Extract the (X, Y) coordinate from the center of the cell holding the provided text.  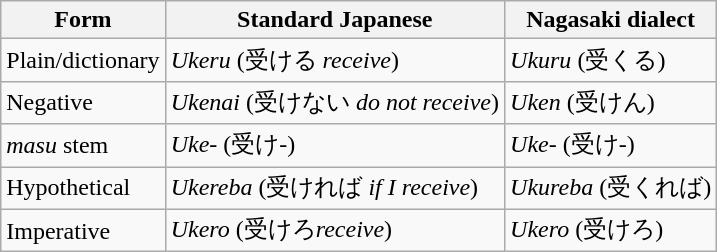
Ukuru (受くる) (611, 60)
Imperative (83, 230)
Uken (受けん) (611, 102)
Ukenai (受けない do not receive) (334, 102)
Plain/dictionary (83, 60)
Hypothetical (83, 188)
Negative (83, 102)
Ukereba (受ければ if I receive) (334, 188)
Ukeru (受ける receive) (334, 60)
Ukureba (受くれば) (611, 188)
Ukero (受けろreceive) (334, 230)
Form (83, 20)
Standard Japanese (334, 20)
Ukero (受けろ) (611, 230)
masu stem (83, 146)
Nagasaki dialect (611, 20)
